Search for the cell housing the specified text and yield its [x, y] center coordinate. 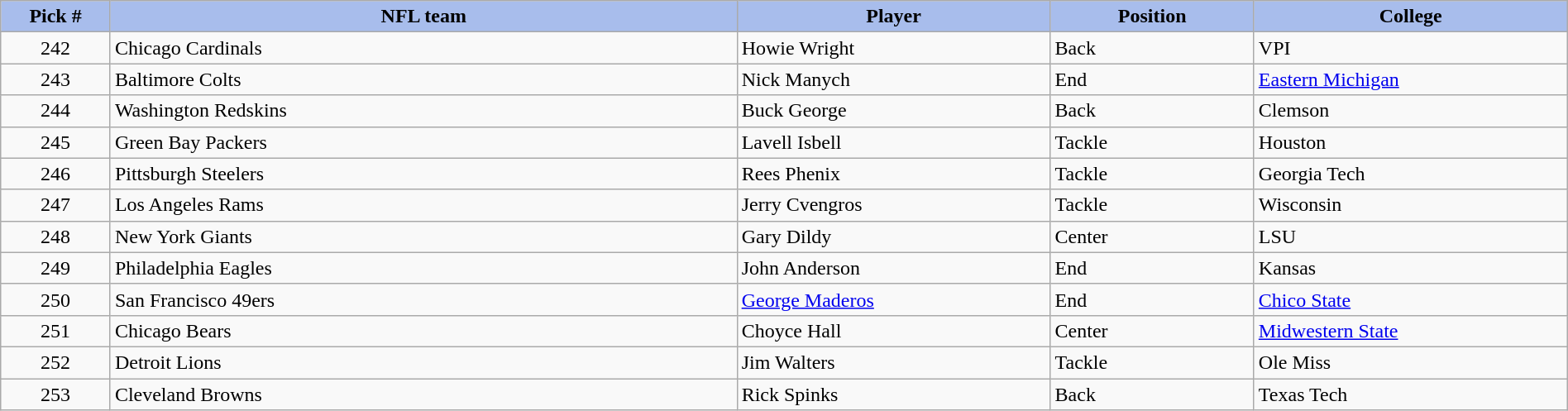
Chico State [1411, 299]
246 [56, 174]
244 [56, 111]
Washington Redskins [423, 111]
Choyce Hall [893, 331]
NFL team [423, 17]
Gary Dildy [893, 237]
247 [56, 205]
Ole Miss [1411, 362]
243 [56, 79]
Georgia Tech [1411, 174]
Rick Spinks [893, 394]
College [1411, 17]
Rees Phenix [893, 174]
Howie Wright [893, 48]
Player [893, 17]
Buck George [893, 111]
250 [56, 299]
Jim Walters [893, 362]
Nick Manych [893, 79]
George Maderos [893, 299]
VPI [1411, 48]
Houston [1411, 142]
242 [56, 48]
245 [56, 142]
252 [56, 362]
Pittsburgh Steelers [423, 174]
Baltimore Colts [423, 79]
Chicago Cardinals [423, 48]
Wisconsin [1411, 205]
Lavell Isbell [893, 142]
John Anderson [893, 268]
Kansas [1411, 268]
Eastern Michigan [1411, 79]
New York Giants [423, 237]
LSU [1411, 237]
Cleveland Browns [423, 394]
Position [1152, 17]
Detroit Lions [423, 362]
Jerry Cvengros [893, 205]
San Francisco 49ers [423, 299]
Chicago Bears [423, 331]
Clemson [1411, 111]
Midwestern State [1411, 331]
Philadelphia Eagles [423, 268]
249 [56, 268]
Pick # [56, 17]
Texas Tech [1411, 394]
251 [56, 331]
Los Angeles Rams [423, 205]
Green Bay Packers [423, 142]
248 [56, 237]
253 [56, 394]
